For the text-containing cell, return its midpoint in (x, y) coordinate format. 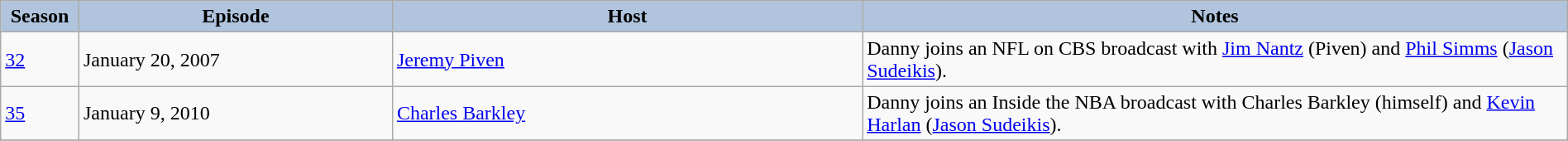
32 (40, 60)
Notes (1216, 17)
Episode (235, 17)
Jeremy Piven (627, 60)
January 9, 2010 (235, 113)
Host (627, 17)
35 (40, 113)
January 20, 2007 (235, 60)
Danny joins an NFL on CBS broadcast with Jim Nantz (Piven) and Phil Simms (Jason Sudeikis). (1216, 60)
Danny joins an Inside the NBA broadcast with Charles Barkley (himself) and Kevin Harlan (Jason Sudeikis). (1216, 113)
Charles Barkley (627, 113)
Season (40, 17)
